Locate the cell with the specified text and output its (x, y) center coordinate. 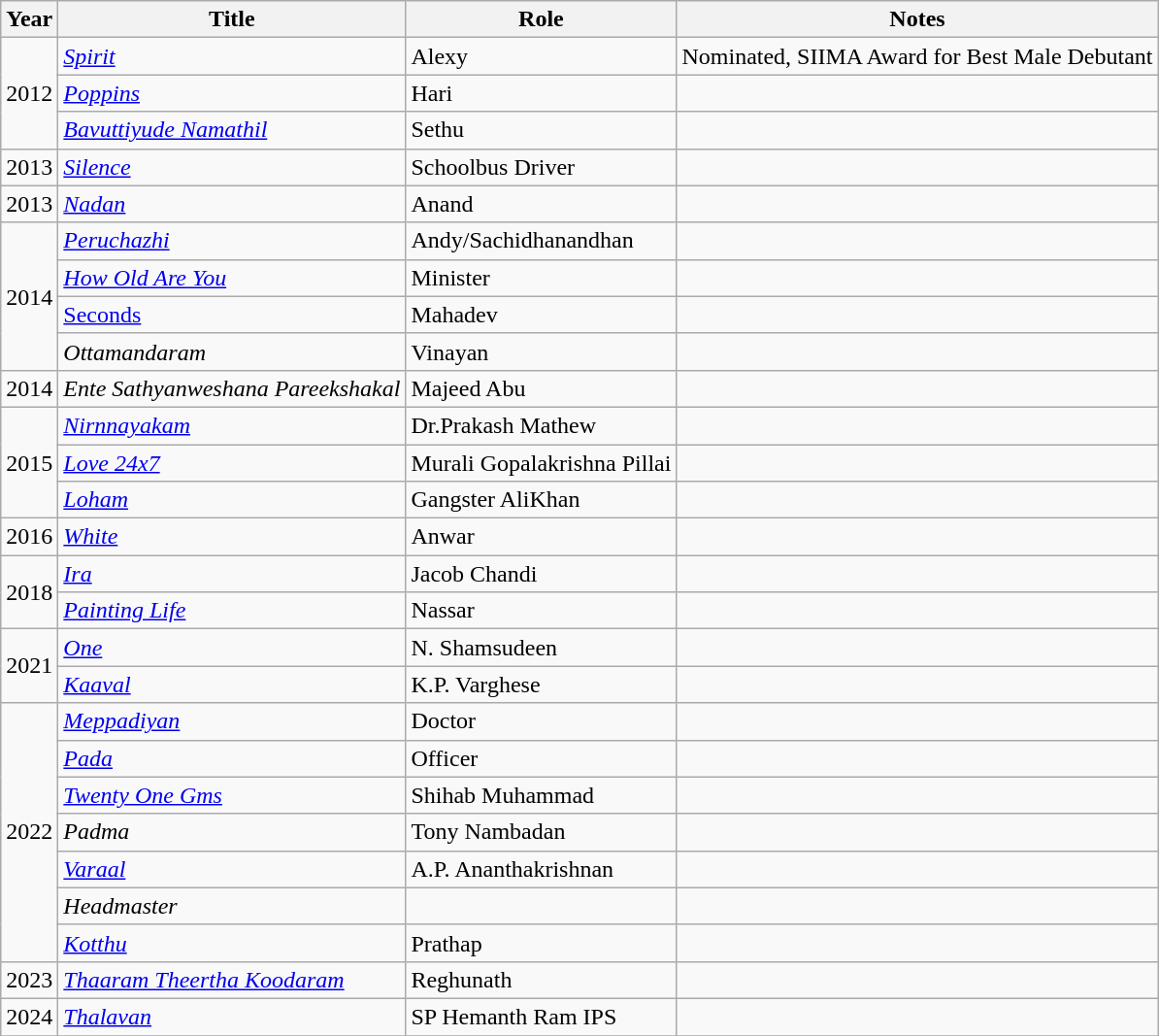
Year (29, 19)
2021 (29, 666)
Minister (542, 278)
2023 (29, 980)
Spirit (232, 56)
Notes (917, 19)
Hari (542, 93)
Schoolbus Driver (542, 167)
Ottamandaram (232, 351)
Officer (542, 758)
Thalavan (232, 1017)
Thaaram Theertha Koodaram (232, 980)
Nominated, SIIMA Award for Best Male Debutant (917, 56)
Ente Sathyanweshana Pareekshakal (232, 388)
A.P. Ananthakrishnan (542, 869)
Painting Life (232, 611)
Title (232, 19)
Mahadev (542, 315)
Doctor (542, 721)
Ira (232, 574)
Nadan (232, 204)
2022 (29, 832)
Shihab Muhammad (542, 795)
Andy/Sachidhanandhan (542, 241)
Varaal (232, 869)
Majeed Abu (542, 388)
2024 (29, 1017)
2012 (29, 93)
Peruchazhi (232, 241)
2018 (29, 592)
Alexy (542, 56)
Bavuttiyude Namathil (232, 130)
2015 (29, 462)
Love 24x7 (232, 463)
White (232, 537)
N. Shamsudeen (542, 648)
Nirnnayakam (232, 425)
Reghunath (542, 980)
Headmaster (232, 906)
Anand (542, 204)
Tony Nambadan (542, 832)
Vinayan (542, 351)
Anwar (542, 537)
Jacob Chandi (542, 574)
Sethu (542, 130)
Twenty One Gms (232, 795)
Kaaval (232, 685)
Silence (232, 167)
How Old Are You (232, 278)
Prathap (542, 943)
K.P. Varghese (542, 685)
Meppadiyan (232, 721)
SP Hemanth Ram IPS (542, 1017)
Pada (232, 758)
Poppins (232, 93)
Kotthu (232, 943)
Murali Gopalakrishna Pillai (542, 463)
Loham (232, 500)
Gangster AliKhan (542, 500)
Nassar (542, 611)
2016 (29, 537)
Seconds (232, 315)
Role (542, 19)
One (232, 648)
Dr.Prakash Mathew (542, 425)
Padma (232, 832)
